Output the (X, Y) coordinate of the center of the cell containing the given text.  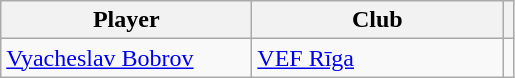
Vyacheslav Bobrov (126, 58)
Club (378, 20)
VEF Rīga (378, 58)
Player (126, 20)
